For the text-containing cell, return its midpoint in (x, y) coordinate format. 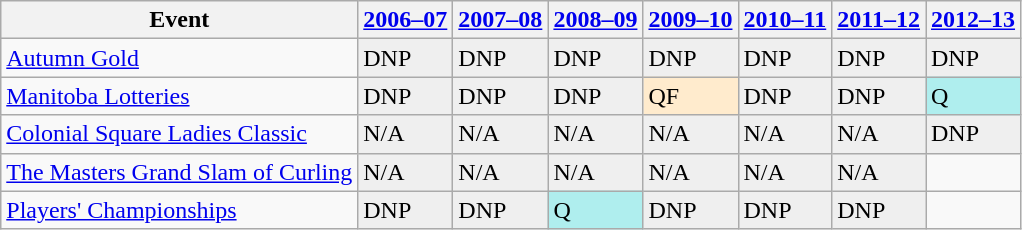
QF (690, 96)
Manitoba Lotteries (180, 96)
Autumn Gold (180, 58)
Players' Championships (180, 210)
2006–07 (406, 20)
2011–12 (879, 20)
Event (180, 20)
The Masters Grand Slam of Curling (180, 172)
2009–10 (690, 20)
2007–08 (500, 20)
2010–11 (785, 20)
2012–13 (974, 20)
2008–09 (596, 20)
Colonial Square Ladies Classic (180, 134)
